Pinpoint the cell where the given text exists, returning its [x, y] midpoint coordinate. 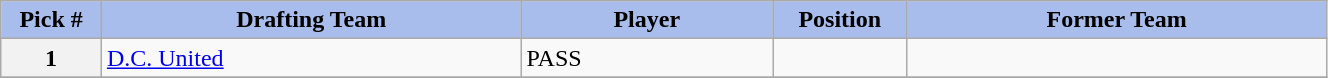
Position [840, 20]
Player [647, 20]
Former Team [1117, 20]
1 [52, 58]
D.C. United [311, 58]
Pick # [52, 20]
Drafting Team [311, 20]
PASS [647, 58]
